Determine the (x, y) coordinate at the center of the cell enclosing the given text.  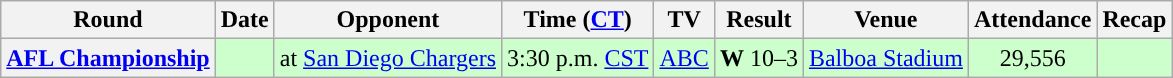
TV (684, 20)
Opponent (388, 20)
Round (108, 20)
at San Diego Chargers (388, 58)
Balboa Stadium (886, 58)
W 10–3 (758, 58)
ABC (684, 58)
Time (CT) (578, 20)
29,556 (1032, 58)
Recap (1134, 20)
3:30 p.m. CST (578, 58)
Venue (886, 20)
AFL Championship (108, 58)
Date (244, 20)
Result (758, 20)
Attendance (1032, 20)
